Identify which cell holds the provided text, then report its [x, y] central coordinate. 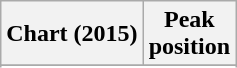
Chart (2015) [72, 34]
Peak position [189, 34]
